Determine the [x, y] coordinate at the center of the cell enclosing the given text.  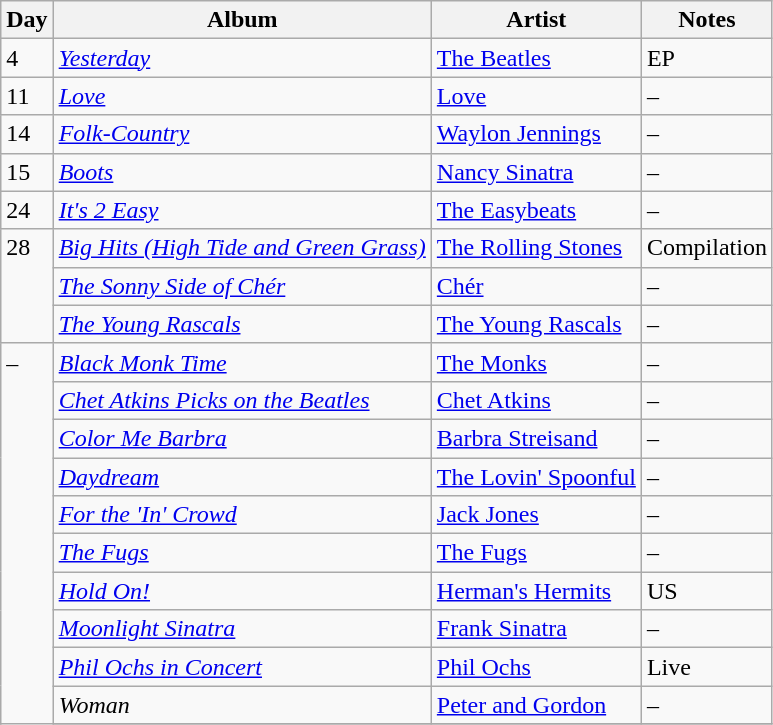
The Easybeats [536, 210]
For the 'In' Crowd [242, 515]
Boots [242, 172]
Color Me Barbra [242, 438]
The Rolling Stones [536, 248]
Jack Jones [536, 515]
US [706, 591]
Chet Atkins Picks on the Beatles [242, 400]
The Sonny Side of Chér [242, 286]
EP [706, 58]
Peter and Gordon [536, 705]
Woman [242, 705]
Day [27, 20]
Black Monk Time [242, 362]
Nancy Sinatra [536, 172]
4 [27, 58]
Compilation [706, 248]
24 [27, 210]
14 [27, 134]
28 [27, 286]
It's 2 Easy [242, 210]
Chet Atkins [536, 400]
Barbra Streisand [536, 438]
Waylon Jennings [536, 134]
The Beatles [536, 58]
Live [706, 667]
Yesterday [242, 58]
11 [27, 96]
Notes [706, 20]
Moonlight Sinatra [242, 629]
The Monks [536, 362]
Frank Sinatra [536, 629]
Hold On! [242, 591]
Artist [536, 20]
Daydream [242, 477]
Album [242, 20]
Chér [536, 286]
Phil Ochs [536, 667]
Phil Ochs in Concert [242, 667]
The Lovin' Spoonful [536, 477]
Herman's Hermits [536, 591]
15 [27, 172]
Folk-Country [242, 134]
Big Hits (High Tide and Green Grass) [242, 248]
